Provide the (x, y) coordinate of the cell's center where the given text is located.  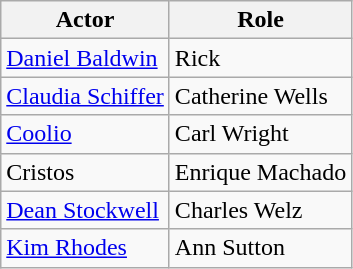
Cristos (86, 172)
Kim Rhodes (86, 248)
Catherine Wells (260, 96)
Daniel Baldwin (86, 58)
Coolio (86, 134)
Dean Stockwell (86, 210)
Carl Wright (260, 134)
Enrique Machado (260, 172)
Ann Sutton (260, 248)
Actor (86, 20)
Rick (260, 58)
Role (260, 20)
Charles Welz (260, 210)
Claudia Schiffer (86, 96)
